Find where the given text appears and provide that cell's center as (X, Y) coordinate. 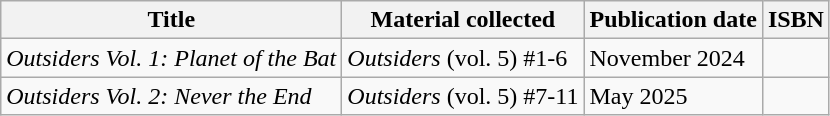
May 2025 (673, 96)
ISBN (796, 20)
Title (172, 20)
Outsiders (vol. 5) #1-6 (463, 58)
Outsiders Vol. 2: Never the End (172, 96)
Publication date (673, 20)
Material collected (463, 20)
Outsiders (vol. 5) #7-11 (463, 96)
Outsiders Vol. 1: Planet of the Bat (172, 58)
November 2024 (673, 58)
